Find where the given text appears and provide that cell's center as (x, y) coordinate. 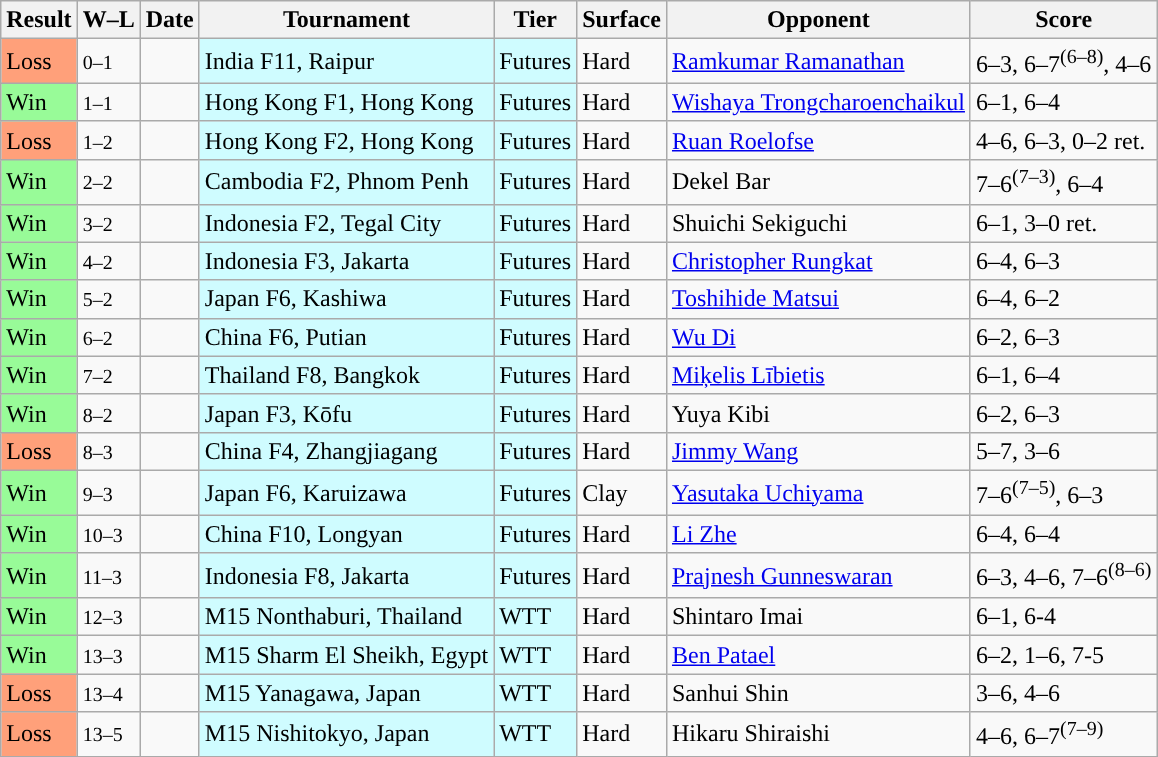
China F4, Zhangjiagang (346, 451)
6–1, 3–0 ret. (1063, 223)
Miķelis Lībietis (818, 375)
Date (170, 20)
10–3 (108, 534)
8–2 (108, 413)
W–L (108, 20)
0–1 (108, 62)
6–2, 1–6, 7-5 (1063, 655)
Japan F6, Kashiwa (346, 299)
M15 Sharm El Sheikh, Egypt (346, 655)
5–2 (108, 299)
Prajnesh Gunneswaran (818, 576)
3–2 (108, 223)
Toshihide Matsui (818, 299)
1–2 (108, 140)
M15 Nishitokyo, Japan (346, 734)
6–3, 6–7(6–8), 4–6 (1063, 62)
India F11, Raipur (346, 62)
Clay (622, 492)
M15 Yanagawa, Japan (346, 693)
Opponent (818, 20)
Wu Di (818, 337)
Japan F6, Karuizawa (346, 492)
Indonesia F8, Jakarta (346, 576)
13–4 (108, 693)
7–6(7–3), 6–4 (1063, 182)
Score (1063, 20)
Dekel Bar (818, 182)
1–1 (108, 102)
13–3 (108, 655)
Japan F3, Kōfu (346, 413)
13–5 (108, 734)
Indonesia F3, Jakarta (346, 261)
Tournament (346, 20)
12–3 (108, 617)
Christopher Rungkat (818, 261)
Shintaro Imai (818, 617)
Surface (622, 20)
6–4, 6–3 (1063, 261)
7–6(7–5), 6–3 (1063, 492)
7–2 (108, 375)
6–1, 6-4 (1063, 617)
4–6, 6–3, 0–2 ret. (1063, 140)
Tier (536, 20)
6–2 (108, 337)
Thailand F8, Bangkok (346, 375)
Li Zhe (818, 534)
Wishaya Trongcharoenchaikul (818, 102)
2–2 (108, 182)
Sanhui Shin (818, 693)
11–3 (108, 576)
Cambodia F2, Phnom Penh (346, 182)
M15 Nonthaburi, Thailand (346, 617)
China F10, Longyan (346, 534)
Yasutaka Uchiyama (818, 492)
Yuya Kibi (818, 413)
Jimmy Wang (818, 451)
9–3 (108, 492)
6–4, 6–2 (1063, 299)
Ben Patael (818, 655)
Hong Kong F1, Hong Kong (346, 102)
6–3, 4–6, 7–6(8–6) (1063, 576)
3–6, 4–6 (1063, 693)
Shuichi Sekiguchi (818, 223)
Ruan Roelofse (818, 140)
4–6, 6–7(7–9) (1063, 734)
8–3 (108, 451)
Hong Kong F2, Hong Kong (346, 140)
5–7, 3–6 (1063, 451)
6–4, 6–4 (1063, 534)
Ramkumar Ramanathan (818, 62)
China F6, Putian (346, 337)
4–2 (108, 261)
Indonesia F2, Tegal City (346, 223)
Hikaru Shiraishi (818, 734)
Result (39, 20)
